Output the (X, Y) coordinate of the center of the cell containing the given text.  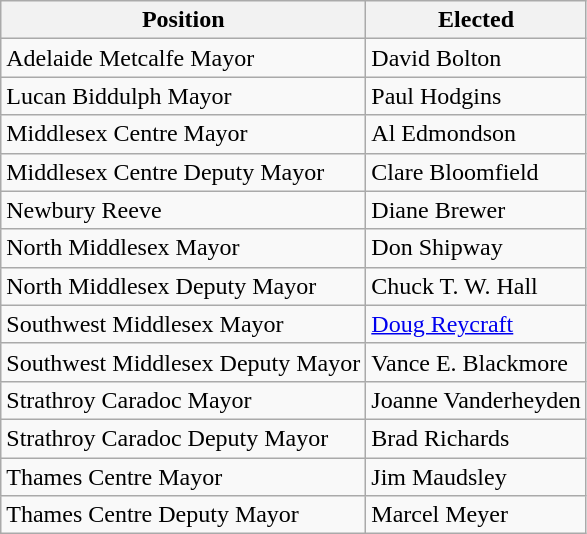
Joanne Vanderheyden (476, 400)
North Middlesex Deputy Mayor (184, 286)
Thames Centre Mayor (184, 477)
Marcel Meyer (476, 515)
Lucan Biddulph Mayor (184, 96)
Thames Centre Deputy Mayor (184, 515)
Clare Bloomfield (476, 172)
Southwest Middlesex Mayor (184, 324)
Adelaide Metcalfe Mayor (184, 58)
Paul Hodgins (476, 96)
Strathroy Caradoc Deputy Mayor (184, 438)
Doug Reycraft (476, 324)
Diane Brewer (476, 210)
Al Edmondson (476, 134)
Elected (476, 20)
Chuck T. W. Hall (476, 286)
Vance E. Blackmore (476, 362)
David Bolton (476, 58)
Middlesex Centre Mayor (184, 134)
Position (184, 20)
Middlesex Centre Deputy Mayor (184, 172)
Strathroy Caradoc Mayor (184, 400)
Jim Maudsley (476, 477)
Brad Richards (476, 438)
Newbury Reeve (184, 210)
Southwest Middlesex Deputy Mayor (184, 362)
Don Shipway (476, 248)
North Middlesex Mayor (184, 248)
